Extract the [X, Y] coordinate from the center of the cell holding the provided text.  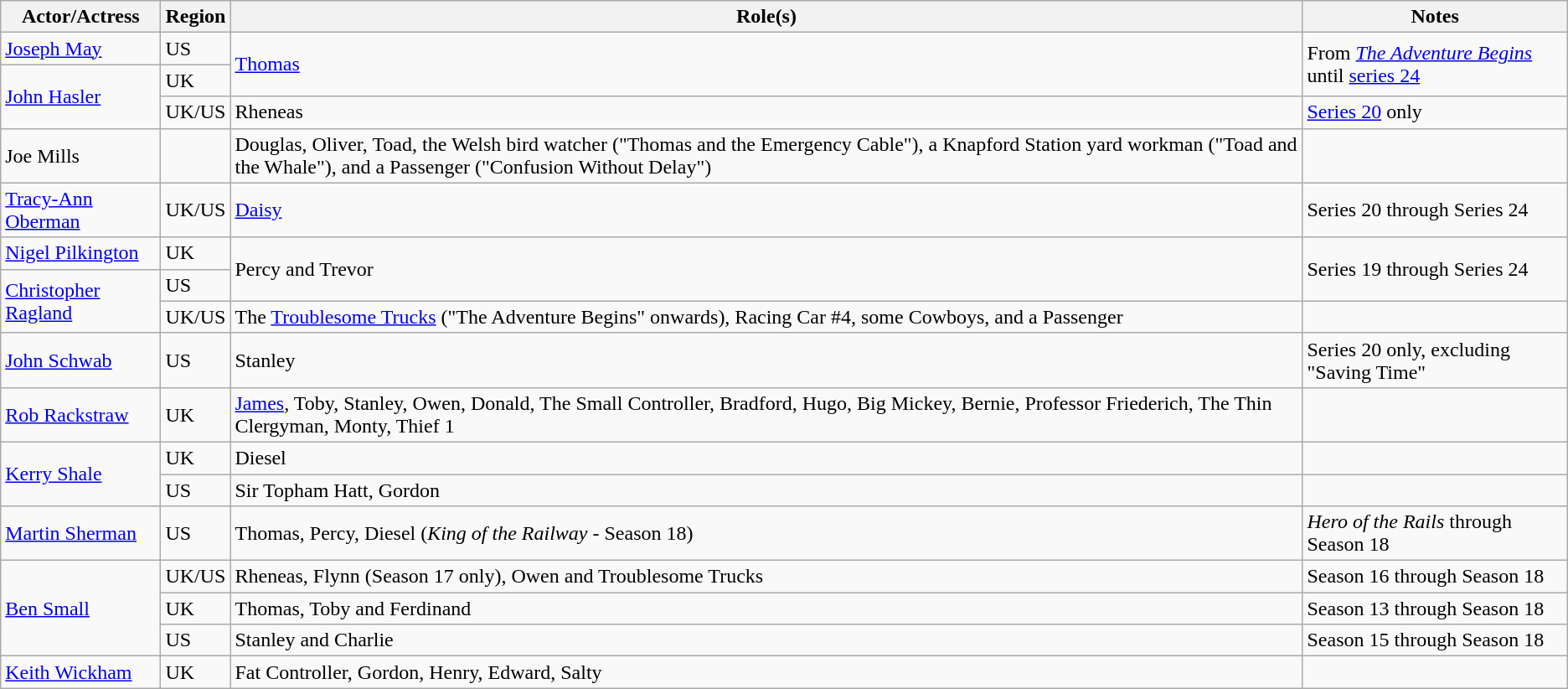
John Hasler [80, 96]
Role(s) [766, 17]
Joseph May [80, 49]
John Schwab [80, 360]
Ben Small [80, 609]
Thomas [766, 65]
Tracy-Ann Oberman [80, 210]
Season 15 through Season 18 [1435, 640]
Series 20 through Series 24 [1435, 210]
The Troublesome Trucks ("The Adventure Begins" onwards), Racing Car #4, some Cowboys, and a Passenger [766, 317]
Fat Controller, Gordon, Henry, Edward, Salty [766, 672]
Stanley [766, 360]
Rheneas [766, 112]
Notes [1435, 17]
Sir Topham Hatt, Gordon [766, 490]
Thomas, Percy, Diesel (King of the Railway - Season 18) [766, 533]
Keith Wickham [80, 672]
Season 16 through Season 18 [1435, 577]
Season 13 through Season 18 [1435, 609]
Stanley and Charlie [766, 640]
Percy and Trevor [766, 269]
Kerry Shale [80, 474]
Daisy [766, 210]
Hero of the Rails through Season 18 [1435, 533]
Rheneas, Flynn (Season 17 only), Owen and Troublesome Trucks [766, 577]
Actor/Actress [80, 17]
Thomas, Toby and Ferdinand [766, 609]
Nigel Pilkington [80, 253]
Joe Mills [80, 156]
Martin Sherman [80, 533]
Christopher Ragland [80, 301]
Series 20 only, excluding "Saving Time" [1435, 360]
Region [196, 17]
From The Adventure Begins until series 24 [1435, 65]
Series 19 through Series 24 [1435, 269]
Rob Rackstraw [80, 414]
Diesel [766, 458]
Series 20 only [1435, 112]
